Capture the cell that displays the provided text and extract its [X, Y] central coordinate. 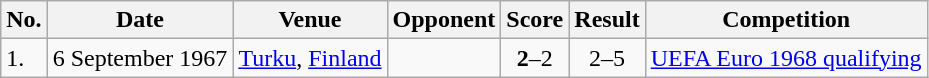
UEFA Euro 1968 qualifying [786, 58]
Venue [310, 20]
2–2 [535, 58]
6 September 1967 [140, 58]
Date [140, 20]
2–5 [607, 58]
No. [24, 20]
Turku, Finland [310, 58]
Opponent [444, 20]
1. [24, 58]
Result [607, 20]
Score [535, 20]
Competition [786, 20]
